Locate the cell with the specified text and output its (x, y) center coordinate. 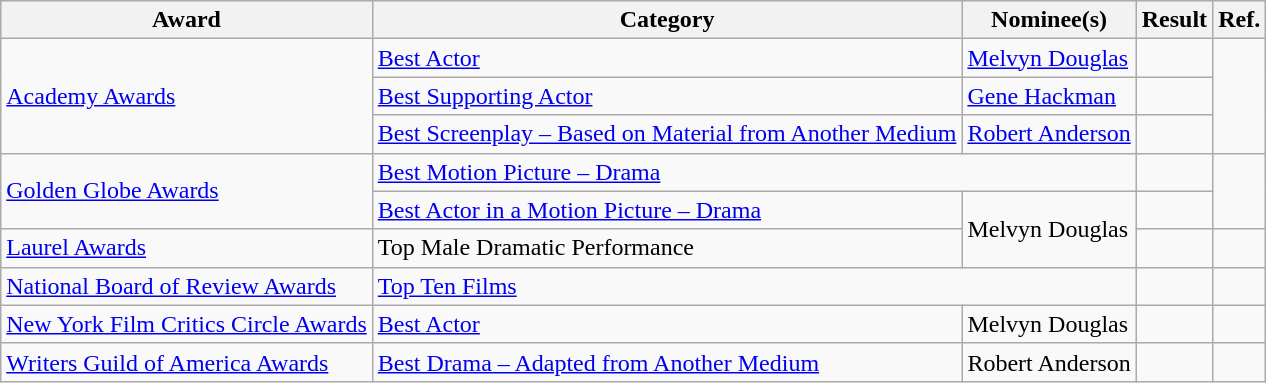
Laurel Awards (187, 248)
Writers Guild of America Awards (187, 362)
Best Motion Picture – Drama (754, 172)
Top Male Dramatic Performance (667, 248)
Best Supporting Actor (667, 96)
New York Film Critics Circle Awards (187, 324)
Nominee(s) (1049, 20)
Gene Hackman (1049, 96)
Best Drama – Adapted from Another Medium (667, 362)
Best Actor in a Motion Picture – Drama (667, 210)
National Board of Review Awards (187, 286)
Category (667, 20)
Top Ten Films (754, 286)
Award (187, 20)
Academy Awards (187, 96)
Result (1174, 20)
Golden Globe Awards (187, 191)
Ref. (1240, 20)
Best Screenplay – Based on Material from Another Medium (667, 134)
